Locate the cell with the specified text and output its (X, Y) center coordinate. 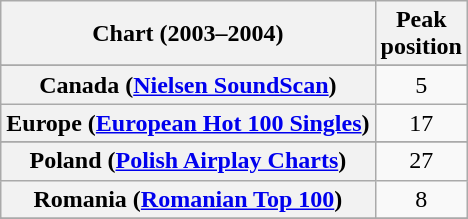
5 (421, 85)
Canada (Nielsen SoundScan) (188, 85)
Peak position (421, 34)
8 (421, 199)
17 (421, 123)
Chart (2003–2004) (188, 34)
27 (421, 161)
Europe (European Hot 100 Singles) (188, 123)
Poland (Polish Airplay Charts) (188, 161)
Romania (Romanian Top 100) (188, 199)
